Return [X, Y] of the center of cell containing provided text 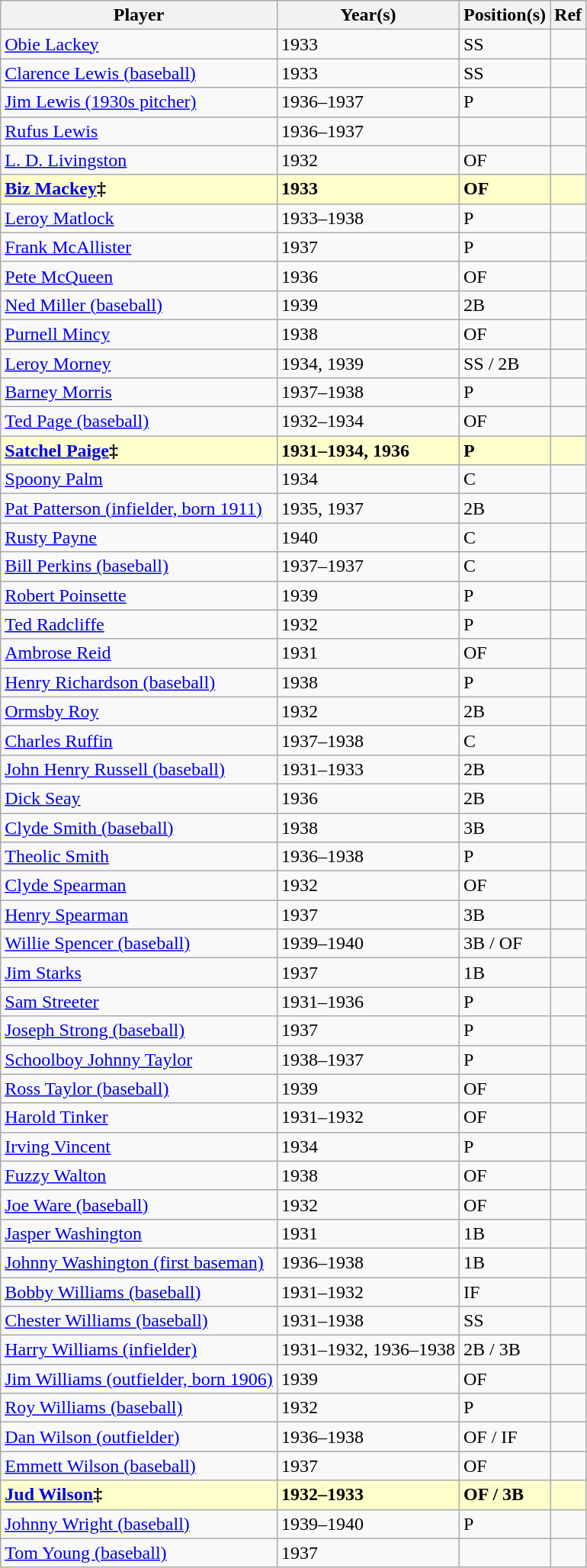
1932–1933 [367, 1495]
1931–1936 [367, 1002]
Jim Williams (outfielder, born 1906) [139, 1379]
Ned Miller (baseball) [139, 305]
Irving Vincent [139, 1146]
Ambrose Reid [139, 653]
Spoony Palm [139, 479]
Jasper Washington [139, 1233]
Tom Young (baseball) [139, 1553]
Biz Mackey‡ [139, 189]
Jim Lewis (1930s pitcher) [139, 102]
OF / IF [505, 1437]
1933–1938 [367, 218]
Leroy Matlock [139, 218]
Clyde Smith (baseball) [139, 827]
Joe Ware (baseball) [139, 1204]
Charles Ruffin [139, 740]
Harry Williams (infielder) [139, 1350]
Clarence Lewis (baseball) [139, 73]
Clyde Spearman [139, 886]
1940 [367, 537]
1931–1932, 1936–1938 [367, 1350]
Ted Radcliffe [139, 624]
Jim Starks [139, 973]
John Henry Russell (baseball) [139, 769]
Purnell Mincy [139, 334]
L. D. Livingston [139, 160]
Position(s) [505, 15]
1935, 1937 [367, 508]
Sam Streeter [139, 1002]
3B / OF [505, 944]
Bill Perkins (baseball) [139, 566]
Barney Morris [139, 393]
Theolic Smith [139, 857]
1938–1937 [367, 1060]
1931–1938 [367, 1321]
IF [505, 1292]
Joseph Strong (baseball) [139, 1031]
Rusty Payne [139, 537]
Year(s) [367, 15]
Bobby Williams (baseball) [139, 1292]
Harold Tinker [139, 1117]
Dick Seay [139, 798]
Johnny Wright (baseball) [139, 1524]
Ref [569, 15]
Pat Patterson (infielder, born 1911) [139, 508]
1934, 1939 [367, 364]
Ormsby Roy [139, 711]
Robert Poinsette [139, 595]
OF / 3B [505, 1495]
Willie Spencer (baseball) [139, 944]
Roy Williams (baseball) [139, 1408]
Henry Spearman [139, 915]
Schoolboy Johnny Taylor [139, 1060]
2B / 3B [505, 1350]
Ted Page (baseball) [139, 422]
Johnny Washington (first baseman) [139, 1262]
SS / 2B [505, 364]
Obie Lackey [139, 44]
Frank McAllister [139, 247]
Chester Williams (baseball) [139, 1321]
Rufus Lewis [139, 131]
Dan Wilson (outfielder) [139, 1437]
1931–1934, 1936 [367, 451]
Henry Richardson (baseball) [139, 682]
Player [139, 15]
Fuzzy Walton [139, 1175]
Leroy Morney [139, 364]
Ross Taylor (baseball) [139, 1089]
1932–1934 [367, 422]
Pete McQueen [139, 276]
1937–1937 [367, 566]
Satchel Paige‡ [139, 451]
Emmett Wilson (baseball) [139, 1466]
Jud Wilson‡ [139, 1495]
1931–1933 [367, 769]
